From the cell containing the given text, extract its center point as [X, Y] coordinate. 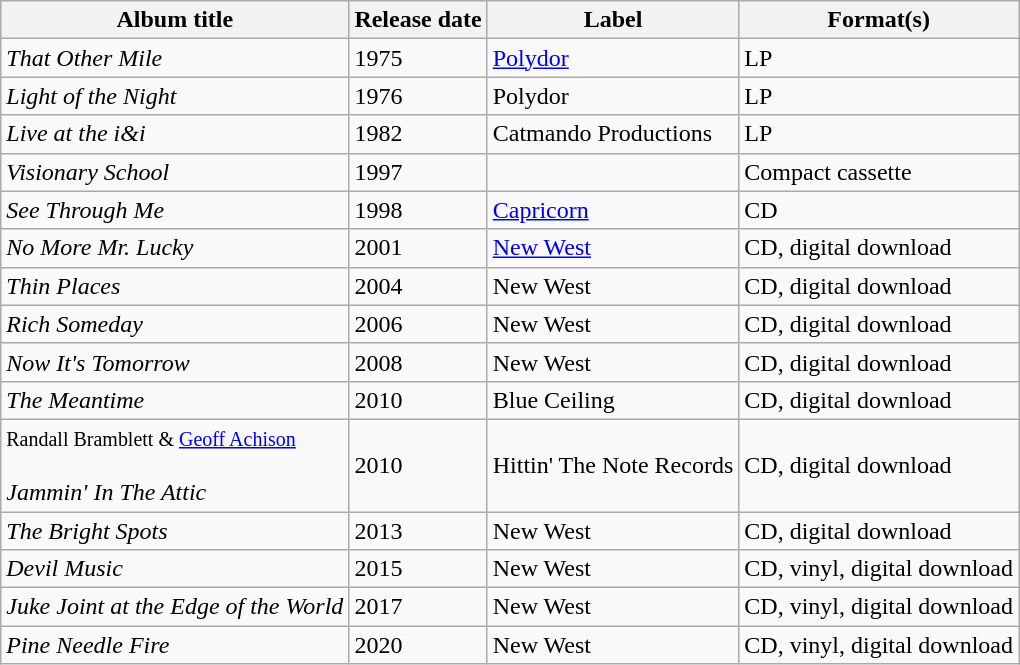
Album title [175, 20]
The Bright Spots [175, 531]
Rich Someday [175, 324]
Pine Needle Fire [175, 645]
2004 [418, 286]
The Meantime [175, 400]
CD [879, 210]
Light of the Night [175, 96]
Devil Music [175, 569]
Thin Places [175, 286]
1998 [418, 210]
Juke Joint at the Edge of the World [175, 607]
1997 [418, 172]
Capricorn [613, 210]
That Other Mile [175, 58]
Label [613, 20]
1976 [418, 96]
Release date [418, 20]
No More Mr. Lucky [175, 248]
See Through Me [175, 210]
2006 [418, 324]
2020 [418, 645]
Now It's Tomorrow [175, 362]
Compact cassette [879, 172]
1982 [418, 134]
2015 [418, 569]
Visionary School [175, 172]
Catmando Productions [613, 134]
Blue Ceiling [613, 400]
2001 [418, 248]
1975 [418, 58]
Live at the i&i [175, 134]
2017 [418, 607]
Randall Bramblett & Geoff Achison Jammin' In The Attic [175, 465]
Format(s) [879, 20]
2008 [418, 362]
Hittin' The Note Records [613, 465]
2013 [418, 531]
